Output the [X, Y] coordinate of the center of the cell containing the given text.  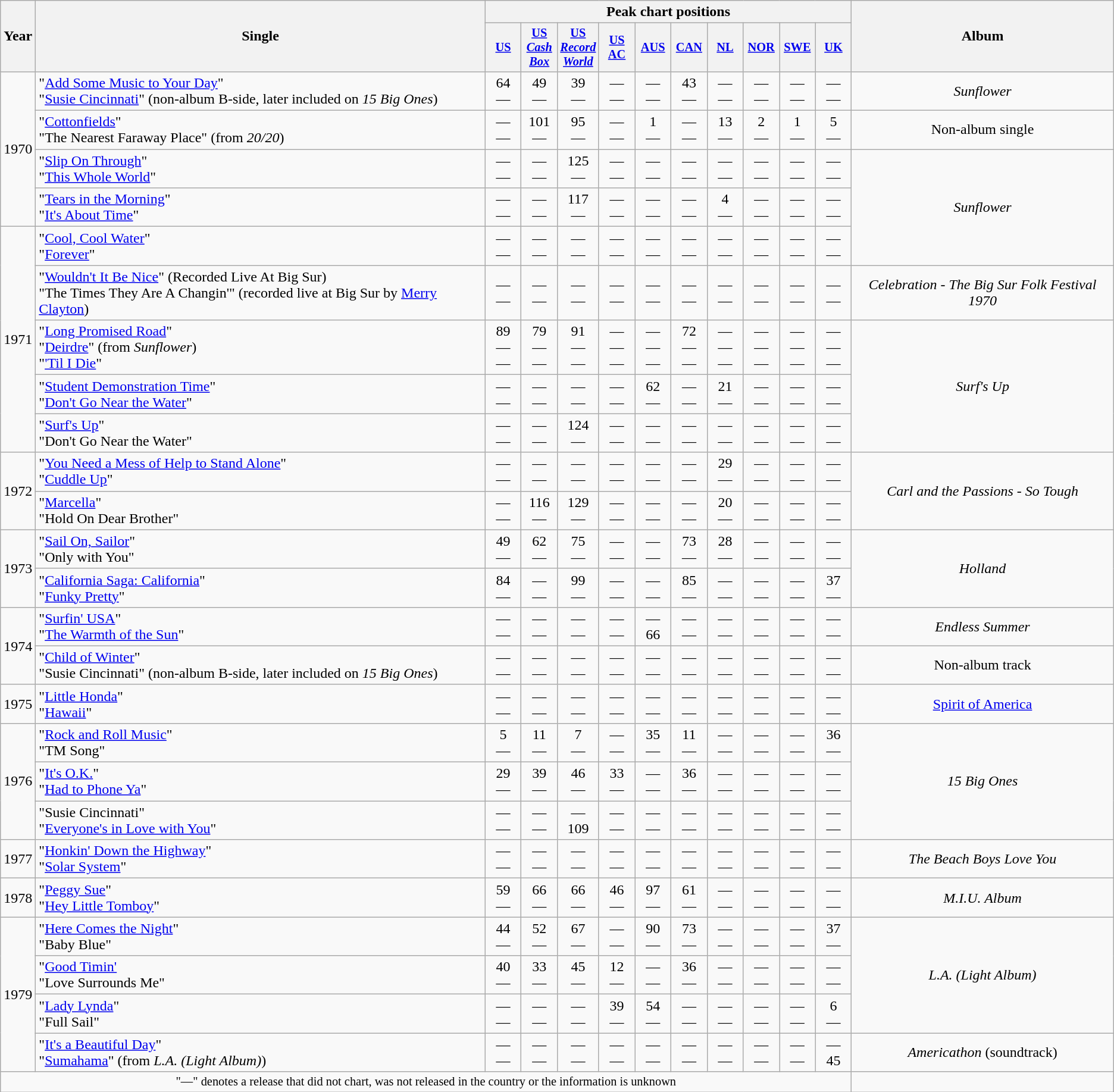
1979 [18, 994]
12— [617, 975]
1973 [18, 568]
90— [653, 937]
4— [725, 207]
99— [578, 588]
6— [833, 1014]
"It's O.K.""Had to Phone Ya" [261, 782]
"—" denotes a release that did not chart, was not released in the country or the information is unknown [426, 1082]
Non-album track [982, 665]
"You Need a Mess of Help to Stand Alone""Cuddle Up" [261, 471]
L.A. (Light Album) [982, 975]
44— [503, 937]
Endless Summer [982, 626]
"Surfin' USA""The Warmth of the Sun" [261, 626]
61— [689, 897]
52— [539, 937]
1976 [18, 781]
117— [578, 207]
1971 [18, 339]
"Sail On, Sailor" "Only with You" [261, 549]
"Cottonfields""The Nearest Faraway Place" (from 20/20) [261, 130]
AUS [653, 48]
91—— [578, 348]
15 Big Ones [982, 781]
97— [653, 897]
Single [261, 36]
"Honkin' Down the Highway" "Solar System" [261, 859]
"Susie Cincinnati""Everyone's in Love with You" [261, 820]
SWE [797, 48]
54— [653, 1014]
20— [725, 511]
M.I.U. Album [982, 897]
129— [578, 511]
US AC [617, 48]
"Marcella" "Hold On Dear Brother" [261, 511]
"Tears in the Morning" "It's About Time" [261, 207]
95— [578, 130]
"Wouldn't It Be Nice" (Recorded Live At Big Sur) "The Times They Are A Changin'" (recorded live at Big Sur by Merry Clayton) [261, 293]
59— [503, 897]
—109 [578, 820]
75— [578, 549]
Celebration - The Big Sur Folk Festival 1970 [982, 293]
79—— [539, 348]
Surf's Up [982, 386]
Peak chart positions [668, 12]
72—— [689, 348]
—45 [833, 1052]
45— [578, 975]
1970 [18, 149]
"It's a Beautiful Day" "Sumahama" (from L.A. (Light Album)) [261, 1052]
Year [18, 36]
—66 [653, 626]
Carl and the Passions - So Tough [982, 491]
CAN [689, 48]
"Cool, Cool Water" "Forever" [261, 246]
89—— [503, 348]
Non-album single [982, 130]
1975 [18, 703]
35— [653, 743]
116— [539, 511]
US Record World [578, 48]
13— [725, 130]
"Little Honda""Hawaii" [261, 703]
125— [578, 169]
"Good Timin' "Love Surrounds Me" [261, 975]
84— [503, 588]
1974 [18, 646]
UK [833, 48]
7— [578, 743]
1977 [18, 859]
"Here Comes the Night" "Baby Blue" [261, 937]
67— [578, 937]
"Rock and Roll Music" "TM Song" [261, 743]
Holland [982, 568]
"Long Promised Road""Deirdre" (from Sunflower)"'Til I Die" [261, 348]
NL [725, 48]
"California Saga: California""Funky Pretty" [261, 588]
"Child of Winter""Susie Cincinnati" (non-album B-side, later included on 15 Big Ones) [261, 665]
101— [539, 130]
"Add Some Music to Your Day""Susie Cincinnati" (non-album B-side, later included on 15 Big Ones) [261, 90]
40— [503, 975]
64— [503, 90]
"Slip On Through" "This Whole World" [261, 169]
US [503, 48]
NOR [762, 48]
28— [725, 549]
"Lady Lynda""Full Sail" [261, 1014]
Album [982, 36]
1972 [18, 491]
85— [689, 588]
2— [762, 130]
US Cash Box [539, 48]
43— [689, 90]
124— [578, 433]
"Student Demonstration Time""Don't Go Near the Water" [261, 394]
Americathon (soundtrack) [982, 1052]
1978 [18, 897]
21— [725, 394]
"Surf's Up""Don't Go Near the Water" [261, 433]
Spirit of America [982, 703]
"Peggy Sue" "Hey Little Tomboy" [261, 897]
The Beach Boys Love You [982, 859]
